Extract the [X, Y] coordinate from the center of the cell holding the provided text.  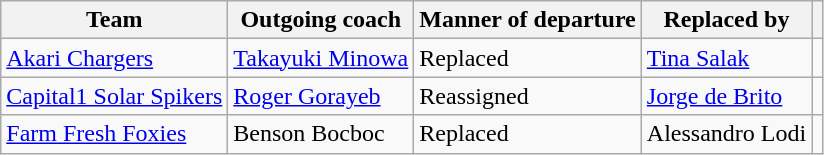
Farm Fresh Foxies [114, 134]
Jorge de Brito [726, 96]
Capital1 Solar Spikers [114, 96]
Alessandro Lodi [726, 134]
Manner of departure [528, 20]
Outgoing coach [321, 20]
Akari Chargers [114, 58]
Team [114, 20]
Benson Bocboc [321, 134]
Takayuki Minowa [321, 58]
Replaced by [726, 20]
Roger Gorayeb [321, 96]
Tina Salak [726, 58]
Reassigned [528, 96]
